Pinpoint the cell where the given text exists, returning its (X, Y) midpoint coordinate. 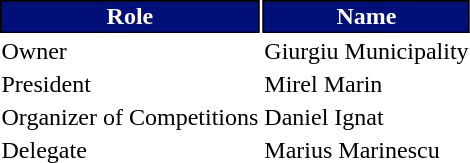
Mirel Marin (366, 84)
Owner (130, 51)
Role (130, 16)
Daniel Ignat (366, 117)
Name (366, 16)
Organizer of Competitions (130, 117)
Giurgiu Municipality (366, 51)
President (130, 84)
